Capture the cell that displays the provided text and extract its (X, Y) central coordinate. 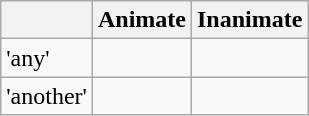
Animate (142, 20)
Inanimate (249, 20)
'another' (47, 96)
'any' (47, 58)
